Extract the (x, y) coordinate from the center of the cell holding the provided text.  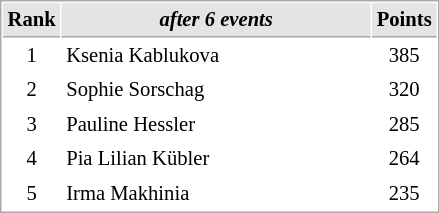
Pauline Hessler (216, 124)
4 (32, 158)
Ksenia Kablukova (216, 56)
235 (404, 194)
Irma Makhinia (216, 194)
285 (404, 124)
Rank (32, 20)
5 (32, 194)
1 (32, 56)
385 (404, 56)
3 (32, 124)
264 (404, 158)
Points (404, 20)
Pia Lilian Kübler (216, 158)
Sophie Sorschag (216, 90)
2 (32, 90)
320 (404, 90)
after 6 events (216, 20)
